Search for the cell housing the specified text and yield its [x, y] center coordinate. 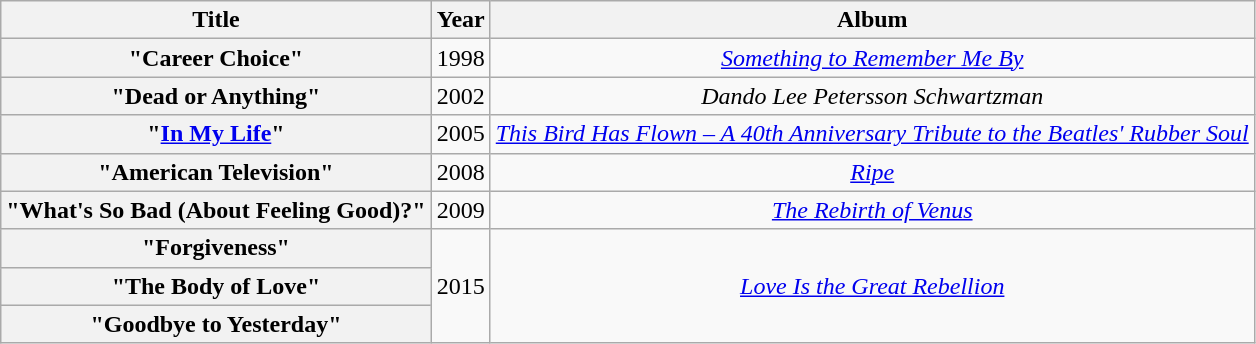
Ripe [872, 172]
"In My Life" [216, 134]
2002 [460, 96]
2015 [460, 286]
Love Is the Great Rebellion [872, 286]
Album [872, 20]
2005 [460, 134]
Something to Remember Me By [872, 58]
Dando Lee Petersson Schwartzman [872, 96]
This Bird Has Flown – A 40th Anniversary Tribute to the Beatles' Rubber Soul [872, 134]
"Goodbye to Yesterday" [216, 324]
Year [460, 20]
Title [216, 20]
1998 [460, 58]
2009 [460, 210]
"The Body of Love" [216, 286]
"Forgiveness" [216, 248]
2008 [460, 172]
"Dead or Anything" [216, 96]
The Rebirth of Venus [872, 210]
"Career Choice" [216, 58]
"American Television" [216, 172]
"What's So Bad (About Feeling Good)?" [216, 210]
